Detect which cell encompasses the target text, then output its [X, Y] center coordinate. 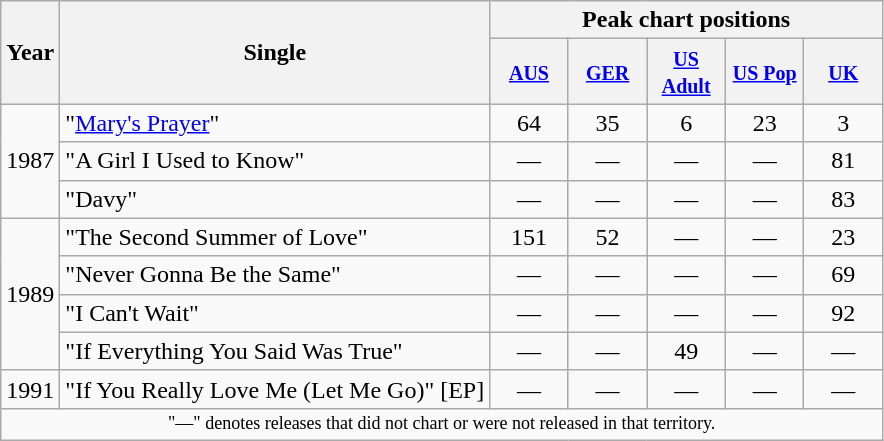
"If Everything You Said Was True" [275, 351]
UK [844, 72]
Year [30, 52]
83 [844, 199]
"—" denotes releases that did not chart or were not released in that territory. [442, 424]
GER [608, 72]
"Mary's Prayer" [275, 123]
3 [844, 123]
35 [608, 123]
Single [275, 52]
81 [844, 161]
"I Can't Wait" [275, 313]
6 [686, 123]
1989 [30, 294]
52 [608, 237]
"Never Gonna Be the Same" [275, 275]
1991 [30, 389]
AUS [530, 72]
64 [530, 123]
1987 [30, 161]
92 [844, 313]
US Adult [686, 72]
69 [844, 275]
"If You Really Love Me (Let Me Go)" [EP] [275, 389]
US Pop [764, 72]
"The Second Summer of Love" [275, 237]
"Davy" [275, 199]
Peak chart positions [686, 20]
49 [686, 351]
151 [530, 237]
"A Girl I Used to Know" [275, 161]
